Scan for the cell matching the given text and deliver its [x, y] coordinate at center. 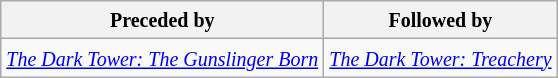
The Dark Tower: Treachery [440, 58]
Preceded by [162, 20]
Followed by [440, 20]
The Dark Tower: The Gunslinger Born [162, 58]
